Pinpoint the cell where the given text exists, returning its [x, y] midpoint coordinate. 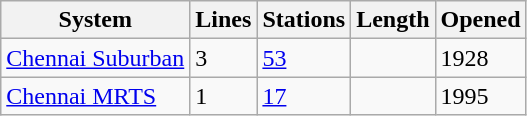
System [96, 20]
Length [393, 20]
17 [304, 96]
Chennai Suburban [96, 58]
3 [224, 58]
1995 [480, 96]
Stations [304, 20]
53 [304, 58]
1 [224, 96]
1928 [480, 58]
Opened [480, 20]
Lines [224, 20]
Chennai MRTS [96, 96]
